Detect which cell encompasses the target text, then output its [x, y] center coordinate. 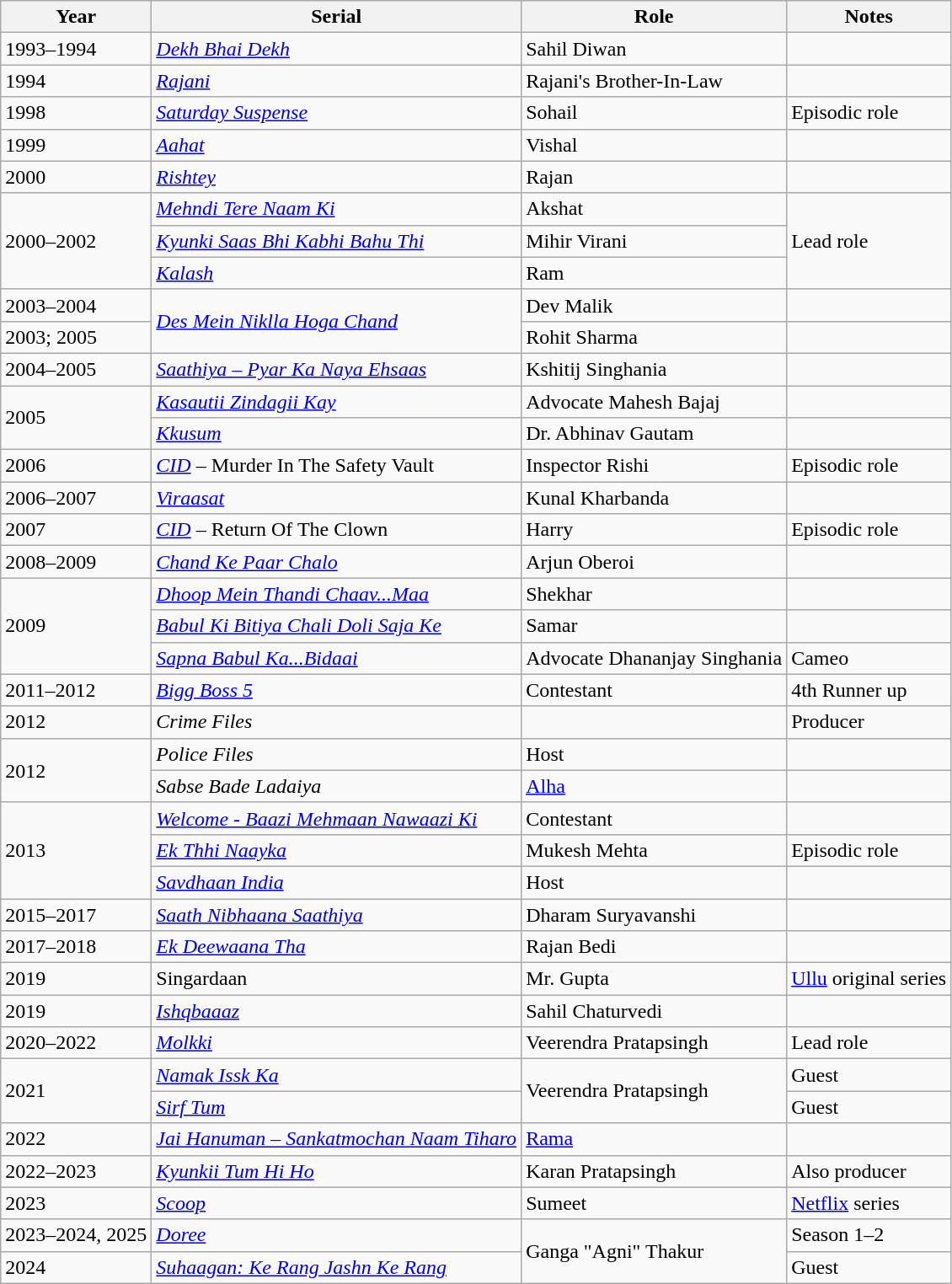
Crime Files [337, 722]
Season 1–2 [869, 1235]
2020–2022 [76, 1043]
Serial [337, 17]
Savdhaan India [337, 882]
Also producer [869, 1171]
Rohit Sharma [654, 337]
Ullu original series [869, 979]
Rama [654, 1139]
2017–2018 [76, 947]
Dev Malik [654, 305]
Inspector Rishi [654, 466]
Scoop [337, 1203]
Mukesh Mehta [654, 850]
2000–2002 [76, 241]
Suhaagan: Ke Rang Jashn Ke Rang [337, 1267]
1993–1994 [76, 49]
Molkki [337, 1043]
2024 [76, 1267]
Sahil Chaturvedi [654, 1011]
2015–2017 [76, 914]
Rajani's Brother-In-Law [654, 81]
2013 [76, 850]
Des Mein Niklla Hoga Chand [337, 321]
Namak Issk Ka [337, 1075]
Ek Thhi Naayka [337, 850]
Sumeet [654, 1203]
Advocate Dhananjay Singhania [654, 658]
Cameo [869, 658]
2004–2005 [76, 369]
Sabse Bade Ladaiya [337, 786]
Mr. Gupta [654, 979]
Ishqbaaaz [337, 1011]
Rishtey [337, 177]
Ek Deewaana Tha [337, 947]
2023 [76, 1203]
CID – Murder In The Safety Vault [337, 466]
Vishal [654, 145]
Jai Hanuman – Sankatmochan Naam Tiharo [337, 1139]
Year [76, 17]
2022 [76, 1139]
Sapna Babul Ka...Bidaai [337, 658]
Dekh Bhai Dekh [337, 49]
Samar [654, 626]
Sirf Tum [337, 1107]
Alha [654, 786]
2003; 2005 [76, 337]
Dhoop Mein Thandi Chaav...Maa [337, 594]
Notes [869, 17]
Ram [654, 273]
2011–2012 [76, 690]
2006 [76, 466]
2007 [76, 530]
Sahil Diwan [654, 49]
Kshitij Singhania [654, 369]
Kalash [337, 273]
Aahat [337, 145]
Role [654, 17]
2021 [76, 1091]
Karan Pratapsingh [654, 1171]
2006–2007 [76, 498]
CID – Return Of The Clown [337, 530]
Kyunki Saas Bhi Kabhi Bahu Thi [337, 241]
Doree [337, 1235]
Arjun Oberoi [654, 562]
Saturday Suspense [337, 113]
Netflix series [869, 1203]
1999 [76, 145]
Babul Ki Bitiya Chali Doli Saja Ke [337, 626]
Singardaan [337, 979]
2003–2004 [76, 305]
Dharam Suryavanshi [654, 914]
Shekhar [654, 594]
Sohail [654, 113]
Dr. Abhinav Gautam [654, 434]
Kunal Kharbanda [654, 498]
Chand Ke Paar Chalo [337, 562]
2023–2024, 2025 [76, 1235]
Kkusum [337, 434]
Saathiya – Pyar Ka Naya Ehsaas [337, 369]
1998 [76, 113]
Rajani [337, 81]
Kasautii Zindagii Kay [337, 402]
Welcome - Baazi Mehmaan Nawaazi Ki [337, 818]
1994 [76, 81]
2009 [76, 626]
2005 [76, 418]
Bigg Boss 5 [337, 690]
2022–2023 [76, 1171]
Kyunkii Tum Hi Ho [337, 1171]
Advocate Mahesh Bajaj [654, 402]
Ganga "Agni" Thakur [654, 1251]
2008–2009 [76, 562]
Saath Nibhaana Saathiya [337, 914]
Police Files [337, 754]
Rajan [654, 177]
Viraasat [337, 498]
2000 [76, 177]
Akshat [654, 209]
Mehndi Tere Naam Ki [337, 209]
Harry [654, 530]
4th Runner up [869, 690]
Producer [869, 722]
Mihir Virani [654, 241]
Rajan Bedi [654, 947]
